For the text-containing cell, return its midpoint in (X, Y) coordinate format. 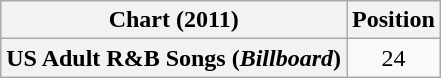
24 (394, 58)
US Adult R&B Songs (Billboard) (174, 58)
Position (394, 20)
Chart (2011) (174, 20)
